From the cell containing the given text, extract its center point as [X, Y] coordinate. 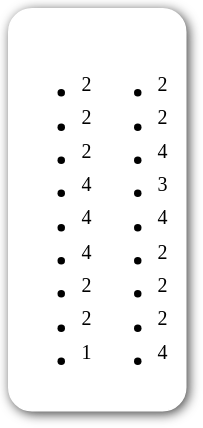
222444221 [56, 210]
224342224 [132, 210]
